Provide the [x, y] coordinate of the cell's center where the given text is located.  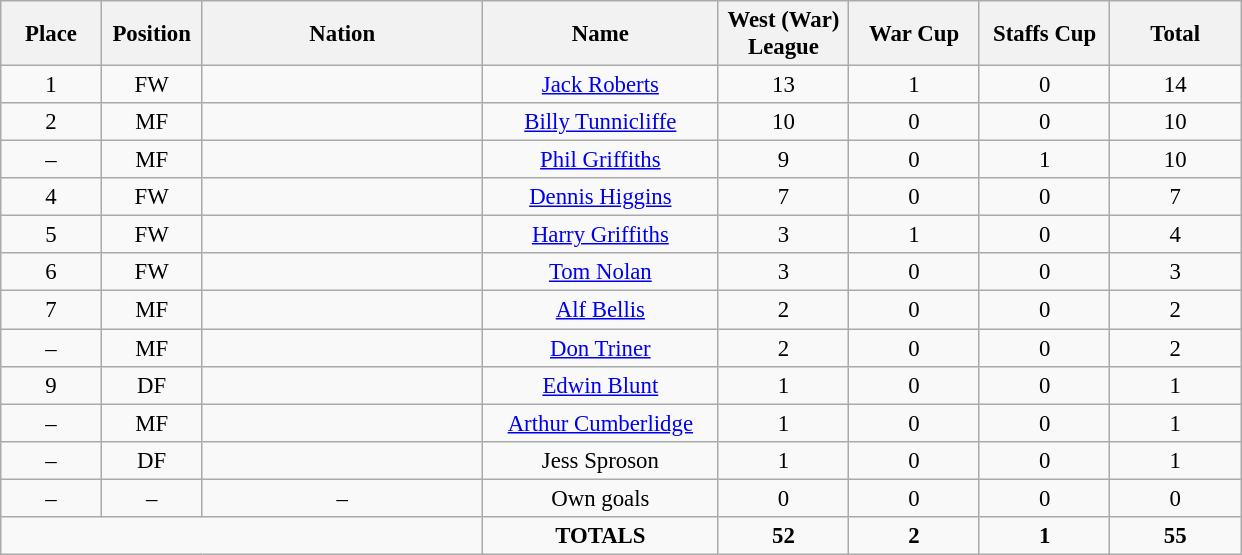
Billy Tunnicliffe [601, 122]
Total [1176, 34]
Jess Sproson [601, 460]
14 [1176, 85]
Edwin Blunt [601, 385]
War Cup [914, 34]
Staffs Cup [1044, 34]
55 [1176, 536]
Nation [342, 34]
Own goals [601, 498]
Don Triner [601, 348]
Phil Griffiths [601, 160]
Arthur Cumberlidge [601, 423]
Position [152, 34]
6 [52, 273]
5 [52, 235]
52 [784, 536]
TOTALS [601, 536]
Alf Bellis [601, 310]
Tom Nolan [601, 273]
Harry Griffiths [601, 235]
Jack Roberts [601, 85]
13 [784, 85]
Dennis Higgins [601, 197]
West (War) League [784, 34]
Place [52, 34]
Name [601, 34]
